Determine the [X, Y] coordinate at the center of the cell enclosing the given text.  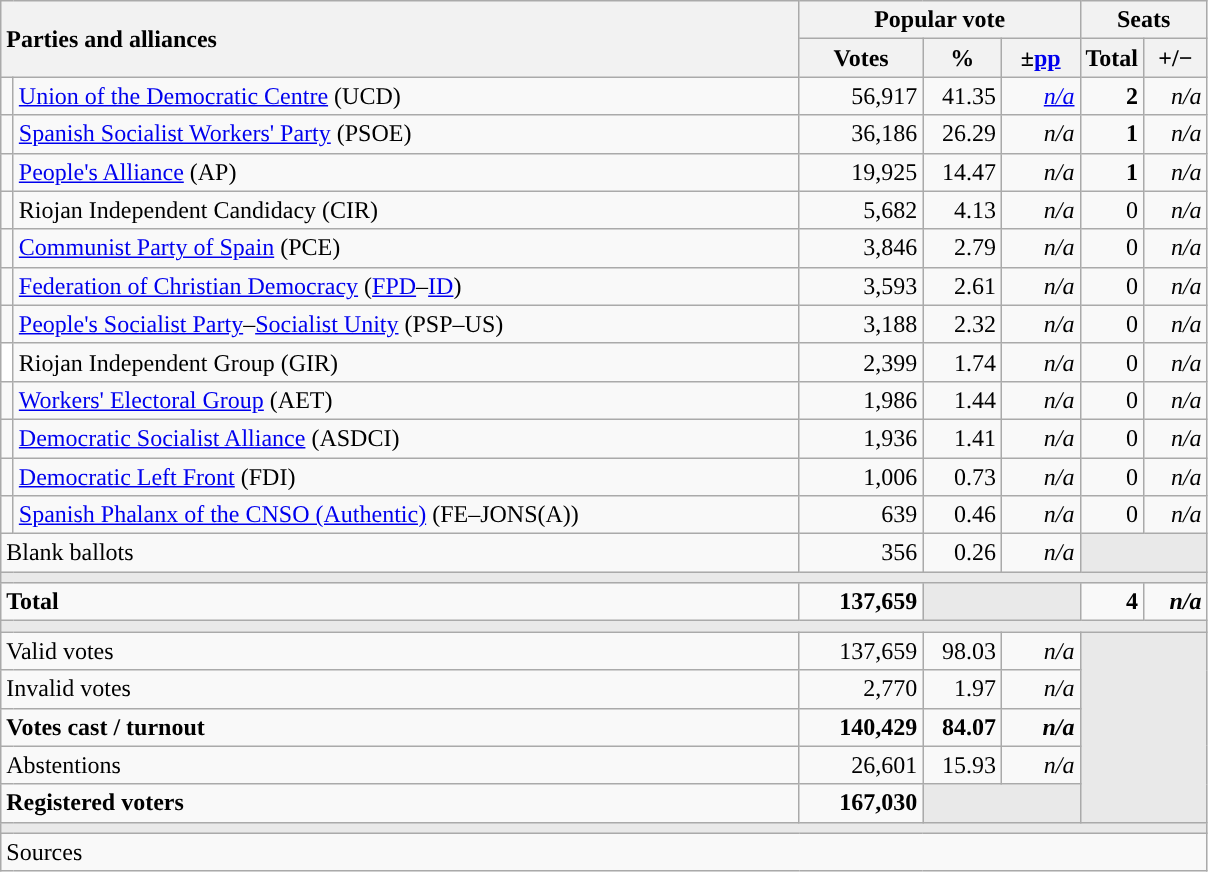
Riojan Independent Candidacy (CIR) [406, 210]
98.03 [962, 651]
2.79 [962, 248]
Democratic Left Front (FDI) [406, 477]
3,593 [861, 286]
Communist Party of Spain (PCE) [406, 248]
41.35 [962, 96]
1.74 [962, 362]
140,429 [861, 727]
5,682 [861, 210]
Riojan Independent Group (GIR) [406, 362]
Union of the Democratic Centre (UCD) [406, 96]
Valid votes [400, 651]
People's Alliance (AP) [406, 172]
1,986 [861, 400]
4 [1112, 602]
84.07 [962, 727]
0.73 [962, 477]
1.41 [962, 438]
1,006 [861, 477]
2,399 [861, 362]
Votes cast / turnout [400, 727]
639 [861, 515]
Blank ballots [400, 553]
1.44 [962, 400]
% [962, 58]
2.61 [962, 286]
+/− [1176, 58]
167,030 [861, 803]
Seats [1144, 20]
Democratic Socialist Alliance (ASDCI) [406, 438]
15.93 [962, 765]
356 [861, 553]
Popular vote [940, 20]
1,936 [861, 438]
Parties and alliances [400, 39]
26,601 [861, 765]
19,925 [861, 172]
2 [1112, 96]
Invalid votes [400, 689]
56,917 [861, 96]
Registered voters [400, 803]
Spanish Socialist Workers' Party (PSOE) [406, 134]
Abstentions [400, 765]
Workers' Electoral Group (AET) [406, 400]
4.13 [962, 210]
0.46 [962, 515]
±pp [1040, 58]
26.29 [962, 134]
3,188 [861, 324]
3,846 [861, 248]
1.97 [962, 689]
36,186 [861, 134]
2,770 [861, 689]
People's Socialist Party–Socialist Unity (PSP–US) [406, 324]
Sources [604, 852]
14.47 [962, 172]
Votes [861, 58]
Federation of Christian Democracy (FPD–ID) [406, 286]
Spanish Phalanx of the CNSO (Authentic) (FE–JONS(A)) [406, 515]
2.32 [962, 324]
0.26 [962, 553]
